Search for the cell housing the specified text and yield its [X, Y] center coordinate. 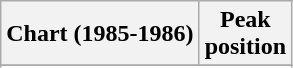
Chart (1985-1986) [100, 34]
Peakposition [245, 34]
